Capture the cell that displays the provided text and extract its (x, y) central coordinate. 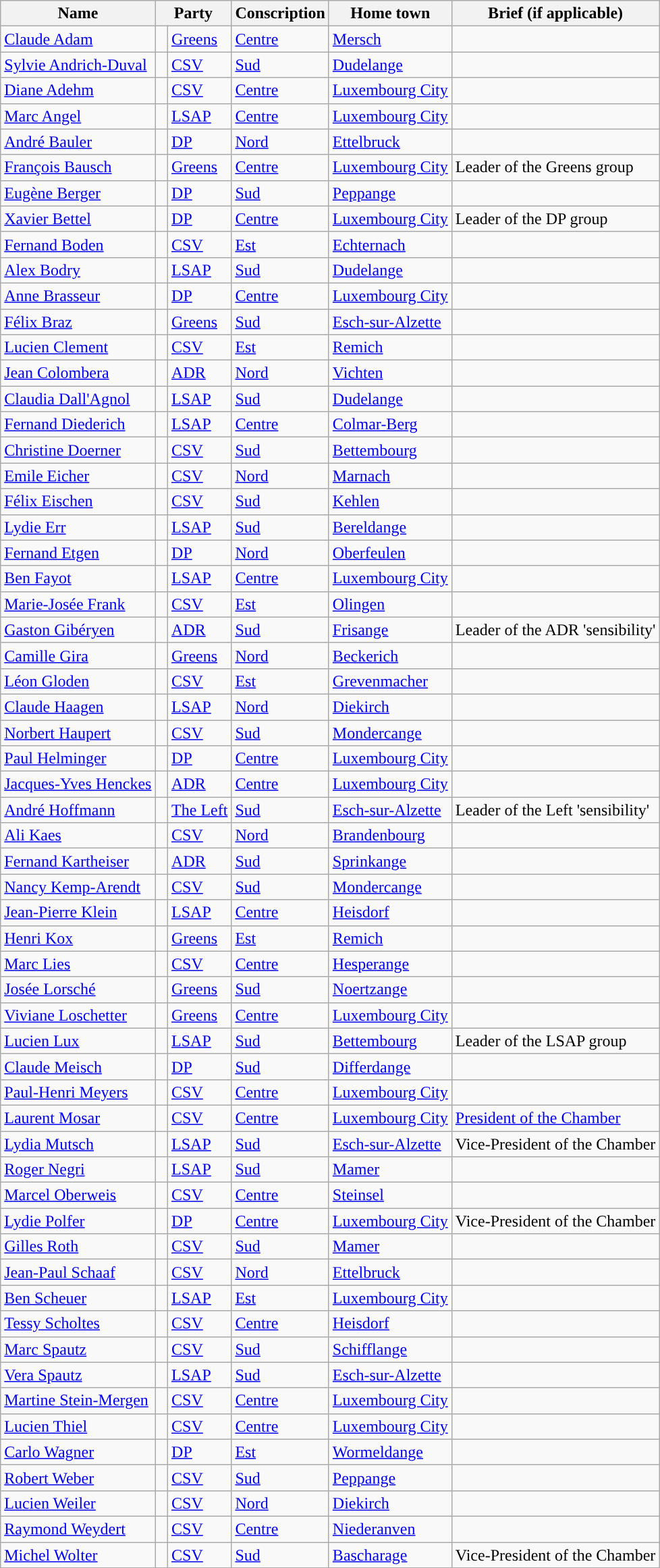
Sylvie Andrich-Duval (78, 65)
Steinsel (390, 1195)
Marie-Josée Frank (78, 604)
Félix Eischen (78, 502)
Emile Eicher (78, 476)
Hesperange (390, 964)
Fernand Diederich (78, 425)
Colmar-Berg (390, 425)
Norbert Haupert (78, 732)
President of the Chamber (555, 1118)
Ben Fayot (78, 578)
Roger Negri (78, 1170)
Party (193, 13)
Félix Braz (78, 322)
Claude Meisch (78, 1066)
Alex Bodry (78, 270)
Niederanven (390, 1529)
André Hoffmann (78, 810)
François Bausch (78, 167)
Raymond Weydert (78, 1529)
Lucien Clement (78, 348)
The Left (200, 810)
Brandenbourg (390, 836)
Grevenmacher (390, 681)
André Bauler (78, 142)
Name (78, 13)
Jean Colombera (78, 373)
Paul Helminger (78, 759)
Jean-Paul Schaaf (78, 1272)
Laurent Mosar (78, 1118)
Ali Kaes (78, 836)
Paul-Henri Meyers (78, 1092)
Lucien Thiel (78, 1426)
Fernand Boden (78, 244)
Fernand Kartheiser (78, 861)
Frisange (390, 630)
Vera Spautz (78, 1375)
Claudia Dall'Agnol (78, 399)
Home town (390, 13)
Bascharage (390, 1555)
Kehlen (390, 502)
Gaston Gibéryen (78, 630)
Lydie Err (78, 527)
Michel Wolter (78, 1555)
Léon Gloden (78, 681)
Noertzange (390, 990)
Henri Kox (78, 938)
Leader of the LSAP group (555, 1041)
Carlo Wagner (78, 1452)
Camille Gira (78, 655)
Marc Angel (78, 116)
Marcel Oberweis (78, 1195)
Josée Lorsché (78, 990)
Schifflange (390, 1349)
Mersch (390, 39)
Differdange (390, 1066)
Lydie Polfer (78, 1221)
Lydia Mutsch (78, 1144)
Sprinkange (390, 861)
Vichten (390, 373)
Viviane Loschetter (78, 1015)
Bereldange (390, 527)
Ben Scheuer (78, 1298)
Tessy Scholtes (78, 1324)
Beckerich (390, 655)
Echternach (390, 244)
Diane Adehm (78, 90)
Anne Brasseur (78, 296)
Robert Weber (78, 1478)
Leader of the Left 'sensibility' (555, 810)
Eugène Berger (78, 193)
Wormeldange (390, 1452)
Claude Haagen (78, 707)
Lucien Lux (78, 1041)
Marc Lies (78, 964)
Jacques-Yves Henckes (78, 784)
Jean-Pierre Klein (78, 913)
Martine Stein-Mergen (78, 1401)
Nancy Kemp-Arendt (78, 887)
Leader of the ADR 'sensibility' (555, 630)
Oberfeulen (390, 553)
Gilles Roth (78, 1247)
Leader of the DP group (555, 219)
Claude Adam (78, 39)
Christine Doerner (78, 450)
Conscription (280, 13)
Olingen (390, 604)
Marnach (390, 476)
Lucien Weiler (78, 1503)
Leader of the Greens group (555, 167)
Brief (if applicable) (555, 13)
Fernand Etgen (78, 553)
Xavier Bettel (78, 219)
Marc Spautz (78, 1349)
